Return the [X, Y] coordinate for the center point of the cell that contains the specified text.  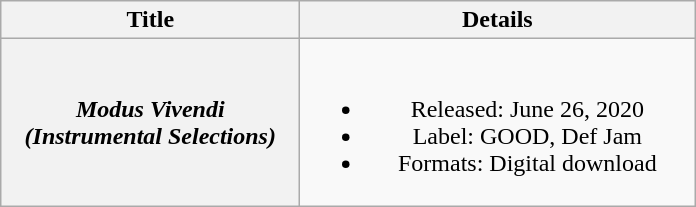
Released: June 26, 2020Label: GOOD, Def JamFormats: Digital download [498, 122]
Details [498, 20]
Modus Vivendi (Instrumental Selections) [150, 122]
Title [150, 20]
